Find where the given text appears and provide that cell's center as (X, Y) coordinate. 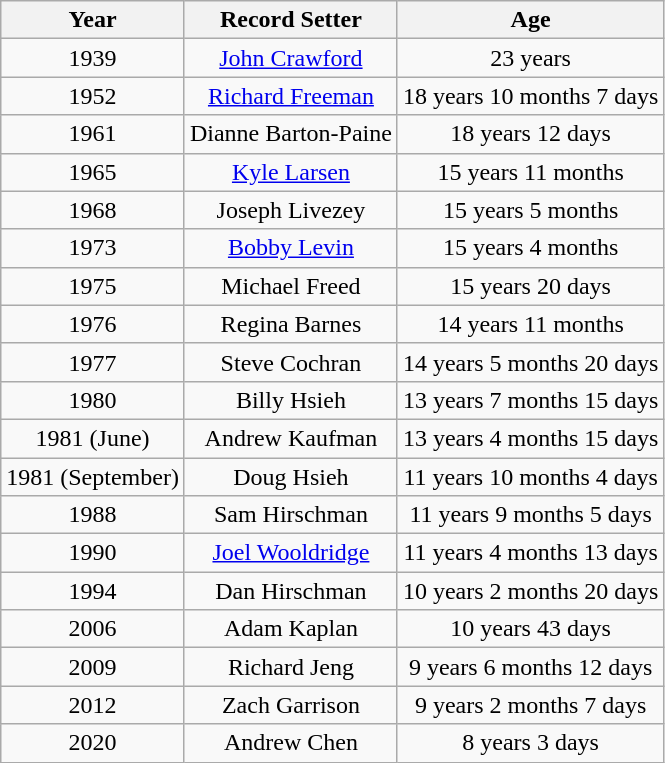
1939 (93, 58)
Doug Hsieh (290, 477)
15 years 20 days (530, 286)
Joel Wooldridge (290, 553)
1952 (93, 96)
11 years 4 months 13 days (530, 553)
18 years 10 months 7 days (530, 96)
Age (530, 20)
2020 (93, 743)
Richard Jeng (290, 667)
Richard Freeman (290, 96)
Andrew Kaufman (290, 438)
1981 (June) (93, 438)
11 years 9 months 5 days (530, 515)
Steve Cochran (290, 362)
John Crawford (290, 58)
1968 (93, 210)
Bobby Levin (290, 248)
18 years 12 days (530, 134)
10 years 2 months 20 days (530, 591)
Adam Kaplan (290, 629)
2006 (93, 629)
Dianne Barton-Paine (290, 134)
1988 (93, 515)
1981 (September) (93, 477)
1965 (93, 172)
11 years 10 months 4 days (530, 477)
Regina Barnes (290, 324)
1994 (93, 591)
13 years 4 months 15 days (530, 438)
1977 (93, 362)
2009 (93, 667)
15 years 5 months (530, 210)
Joseph Livezey (290, 210)
9 years 6 months 12 days (530, 667)
1975 (93, 286)
1976 (93, 324)
Dan Hirschman (290, 591)
Kyle Larsen (290, 172)
15 years 4 months (530, 248)
Zach Garrison (290, 705)
14 years 11 months (530, 324)
1973 (93, 248)
Andrew Chen (290, 743)
1980 (93, 400)
Record Setter (290, 20)
2012 (93, 705)
10 years 43 days (530, 629)
1990 (93, 553)
9 years 2 months 7 days (530, 705)
8 years 3 days (530, 743)
15 years 11 months (530, 172)
Billy Hsieh (290, 400)
1961 (93, 134)
14 years 5 months 20 days (530, 362)
Sam Hirschman (290, 515)
Michael Freed (290, 286)
Year (93, 20)
13 years 7 months 15 days (530, 400)
23 years (530, 58)
